Determine the [x, y] coordinate at the center of the cell enclosing the given text.  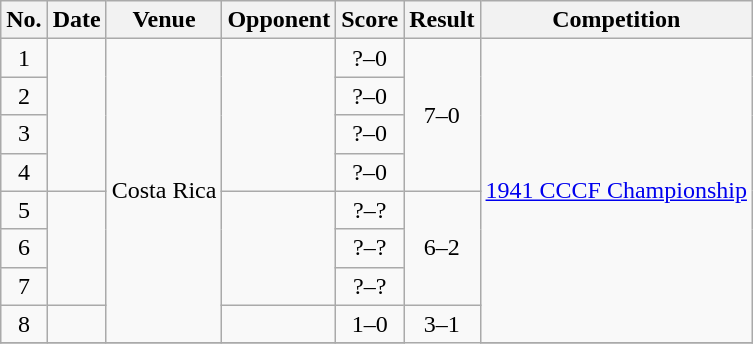
6 [24, 248]
Venue [164, 20]
Date [76, 20]
7 [24, 286]
No. [24, 20]
1–0 [370, 324]
1 [24, 58]
Opponent [279, 20]
8 [24, 324]
2 [24, 96]
1941 CCCF Championship [616, 191]
Score [370, 20]
6–2 [442, 248]
3 [24, 134]
Costa Rica [164, 191]
4 [24, 172]
Competition [616, 20]
7–0 [442, 115]
5 [24, 210]
Result [442, 20]
3–1 [442, 324]
